Capture the cell that displays the provided text and extract its [X, Y] central coordinate. 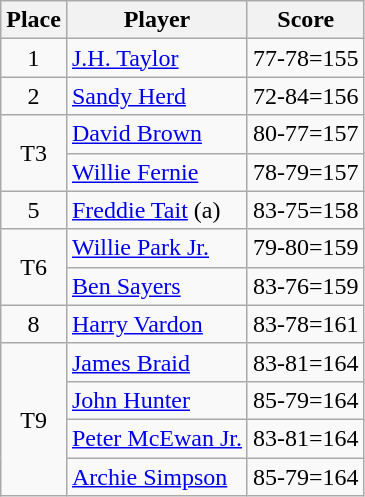
2 [34, 96]
T6 [34, 267]
83-78=161 [306, 324]
Archie Simpson [156, 477]
Harry Vardon [156, 324]
Freddie Tait (a) [156, 210]
83-75=158 [306, 210]
78-79=157 [306, 172]
Sandy Herd [156, 96]
Peter McEwan Jr. [156, 438]
80-77=157 [306, 134]
Ben Sayers [156, 286]
8 [34, 324]
Player [156, 20]
5 [34, 210]
Willie Park Jr. [156, 248]
James Braid [156, 362]
Place [34, 20]
83-76=159 [306, 286]
Willie Fernie [156, 172]
72-84=156 [306, 96]
1 [34, 58]
77-78=155 [306, 58]
79-80=159 [306, 248]
John Hunter [156, 400]
David Brown [156, 134]
Score [306, 20]
J.H. Taylor [156, 58]
T9 [34, 419]
T3 [34, 153]
